From the cell containing the given text, extract its center point as (x, y) coordinate. 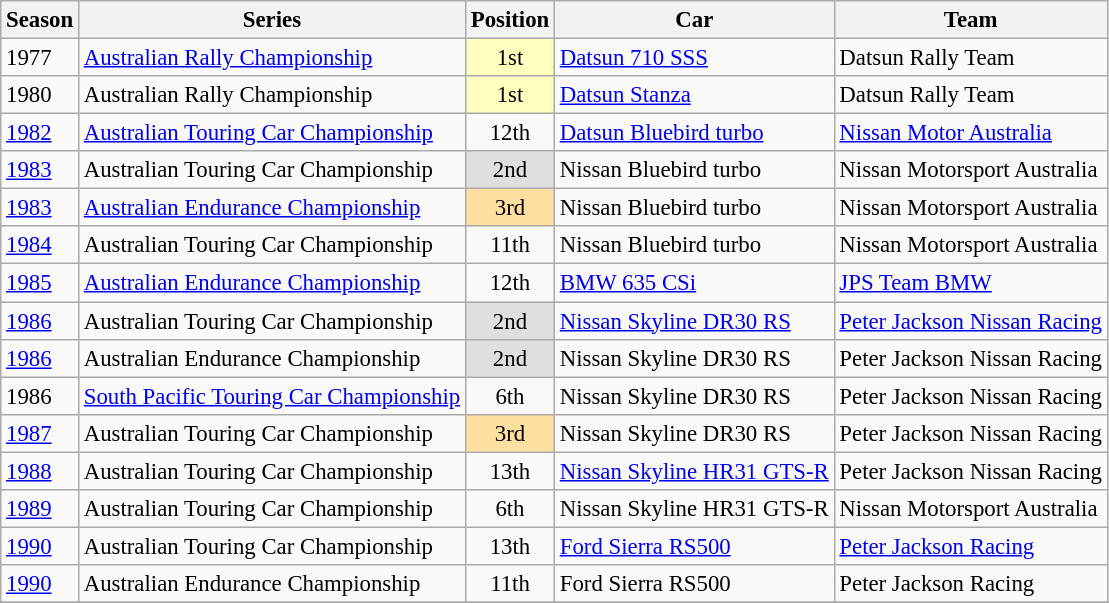
Season (40, 20)
1985 (40, 283)
Position (510, 20)
1989 (40, 509)
Nissan Motor Australia (970, 133)
Team (970, 20)
1980 (40, 95)
Series (272, 20)
1977 (40, 58)
Datsun Stanza (695, 95)
South Pacific Touring Car Championship (272, 396)
1982 (40, 133)
BMW 635 CSi (695, 283)
JPS Team BMW (970, 283)
1988 (40, 471)
1987 (40, 433)
1984 (40, 245)
Datsun 710 SSS (695, 58)
Car (695, 20)
Datsun Bluebird turbo (695, 133)
